Capture the cell that displays the provided text and extract its [x, y] central coordinate. 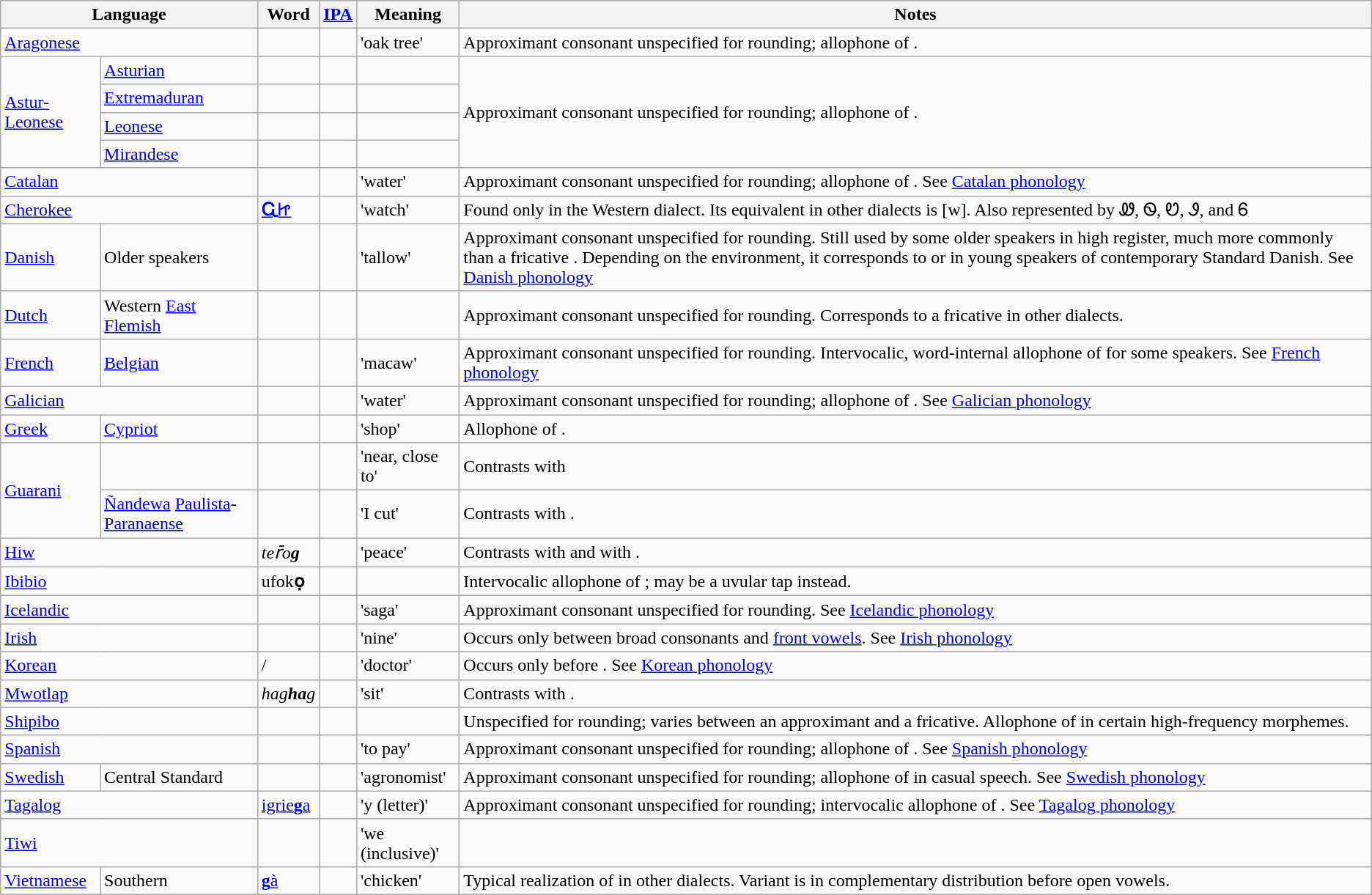
Contrasts with and with . [915, 553]
Older speakers [179, 257]
Hiw [129, 553]
Icelandic [129, 610]
'agronomist' [407, 777]
Irish [129, 638]
ter̄og [288, 553]
Language [129, 15]
Meaning [407, 15]
Aragonese [129, 43]
Occurs only between broad consonants and front vowels. See Irish phonology [915, 638]
'y (letter)' [407, 805]
'shop' [407, 429]
Vietnamese [51, 880]
'sit' [407, 693]
Occurs only before . See Korean phonology [915, 666]
Word [288, 15]
Shipibo [129, 721]
Tagalog [129, 805]
Leonese [179, 126]
Ibibio [129, 581]
Contrasts with [915, 466]
Korean [129, 666]
Guarani [51, 490]
Dutch [51, 315]
Mirandese [179, 154]
Asturian [179, 70]
Typical realization of in other dialects. Variant is in complementary distribution before open vowels. [915, 880]
Galician [129, 400]
Allophone of . [915, 429]
Mwotlap [129, 693]
Danish [51, 257]
'oak tree' [407, 43]
French [51, 362]
'near, close to' [407, 466]
Tiwi [129, 843]
haghag [288, 693]
Approximant consonant unspecified for rounding. See Icelandic phonology [915, 610]
Central Standard [179, 777]
Intervocalic allophone of ; may be a uvular tap instead. [915, 581]
'tallow' [407, 257]
Approximant consonant unspecified for rounding. Intervocalic, word-internal allophone of for some speakers. See French phonology [915, 362]
ᏩᏥ [288, 210]
igriega [288, 805]
Southern [179, 880]
Unspecified for rounding; varies between an approximant and a fricative. Allophone of in certain high-frequency morphemes. [915, 721]
'peace' [407, 553]
'chicken' [407, 880]
Notes [915, 15]
'saga' [407, 610]
'nine' [407, 638]
Approximant consonant unspecified for rounding; allophone of . See Catalan phonology [915, 182]
Belgian [179, 362]
Catalan [129, 182]
'we (inclusive)' [407, 843]
Found only in the Western dialect. Its equivalent in other dialects is [w]. Also represented by Ꮺ, Ꮻ, Ꮼ, Ꮽ, and Ꮾ [915, 210]
Western East Flemish [179, 315]
Approximant consonant unspecified for rounding; intervocalic allophone of . See Tagalog phonology [915, 805]
Astur-Leonese [51, 112]
Spanish [129, 749]
Approximant consonant unspecified for rounding. Corresponds to a fricative in other dialects. [915, 315]
'I cut' [407, 515]
Approximant consonant unspecified for rounding; allophone of . See Spanish phonology [915, 749]
Swedish [51, 777]
Cypriot [179, 429]
gà [288, 880]
Extremaduran [179, 98]
IPA [339, 15]
'watch' [407, 210]
'macaw' [407, 362]
'doctor' [407, 666]
Approximant consonant unspecified for rounding; allophone of . See Galician phonology [915, 400]
Cherokee [129, 210]
Approximant consonant unspecified for rounding; allophone of in casual speech. See Swedish phonology [915, 777]
Greek [51, 429]
/ [288, 666]
Ñandewa Paulista-Paranaense [179, 515]
'to pay' [407, 749]
ufokọ [288, 581]
